Search for the cell housing the specified text and yield its (X, Y) center coordinate. 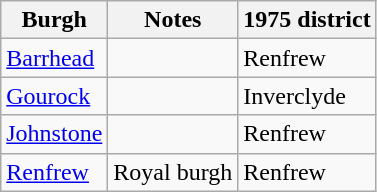
Royal burgh (173, 172)
1975 district (307, 20)
Barrhead (54, 58)
Johnstone (54, 134)
Burgh (54, 20)
Gourock (54, 96)
Inverclyde (307, 96)
Notes (173, 20)
